Output the (x, y) coordinate of the center of the cell containing the given text.  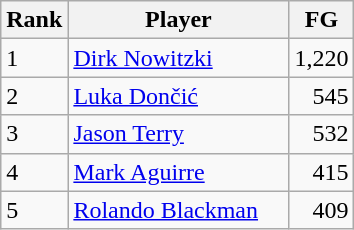
Rank (34, 20)
Jason Terry (178, 134)
532 (322, 134)
5 (34, 210)
Rolando Blackman (178, 210)
Luka Dončić (178, 96)
1,220 (322, 58)
415 (322, 172)
Dirk Nowitzki (178, 58)
3 (34, 134)
2 (34, 96)
Mark Aguirre (178, 172)
1 (34, 58)
409 (322, 210)
FG (322, 20)
Player (178, 20)
545 (322, 96)
4 (34, 172)
